Extract the [X, Y] coordinate from the center of the cell holding the provided text.  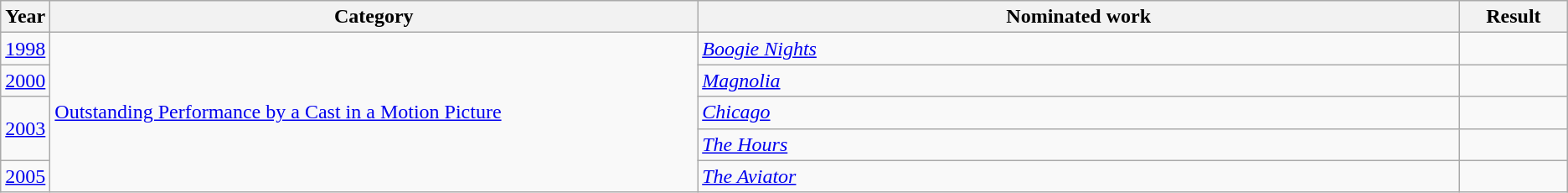
Nominated work [1079, 17]
Category [374, 17]
2000 [25, 81]
1998 [25, 49]
Outstanding Performance by a Cast in a Motion Picture [374, 112]
The Aviator [1079, 176]
Chicago [1079, 112]
Boogie Nights [1079, 49]
Magnolia [1079, 81]
Result [1514, 17]
Year [25, 17]
2005 [25, 176]
The Hours [1079, 144]
2003 [25, 128]
